Capture the cell that displays the provided text and extract its (X, Y) central coordinate. 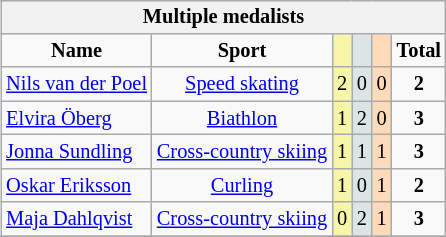
Maja Dahlqvist (76, 219)
Multiple medalists (224, 17)
Nils van der Poel (76, 84)
Elvira Öberg (76, 118)
Jonna Sundling (76, 152)
Total (419, 51)
Curling (242, 185)
Oskar Eriksson (76, 185)
Name (76, 51)
Sport (242, 51)
Biathlon (242, 118)
Speed skating (242, 84)
